Output the (x, y) coordinate of the center of the cell containing the given text.  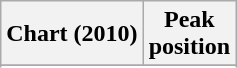
Peakposition (189, 34)
Chart (2010) (72, 34)
